Return [X, Y] of the center of cell containing provided text 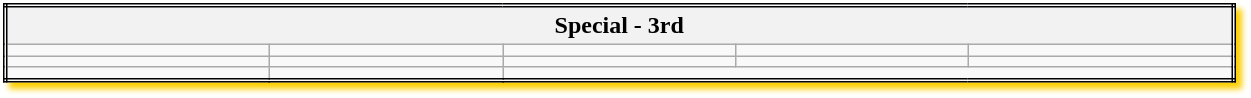
Special - 3rd [619, 25]
